Pinpoint the cell where the given text exists, returning its (x, y) midpoint coordinate. 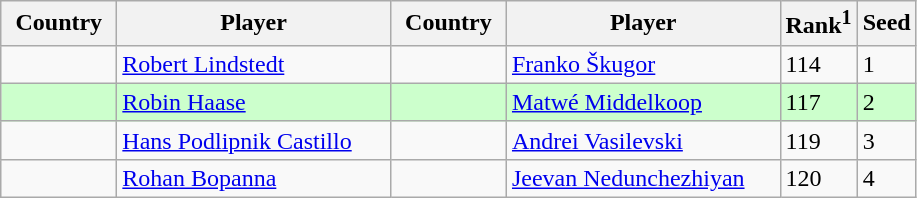
1 (886, 64)
119 (818, 140)
Matwé Middelkoop (643, 102)
Andrei Vasilevski (643, 140)
4 (886, 178)
120 (818, 178)
Rohan Bopanna (254, 178)
Jeevan Nedunchezhiyan (643, 178)
Franko Škugor (643, 64)
Seed (886, 24)
Rank1 (818, 24)
Robin Haase (254, 102)
2 (886, 102)
117 (818, 102)
Hans Podlipnik Castillo (254, 140)
Robert Lindstedt (254, 64)
114 (818, 64)
3 (886, 140)
